Determine the [x, y] coordinate at the center of the cell enclosing the given text.  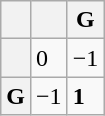
1 [86, 96]
0 [48, 58]
